Return the (x, y) coordinate for the center point of the cell that contains the specified text.  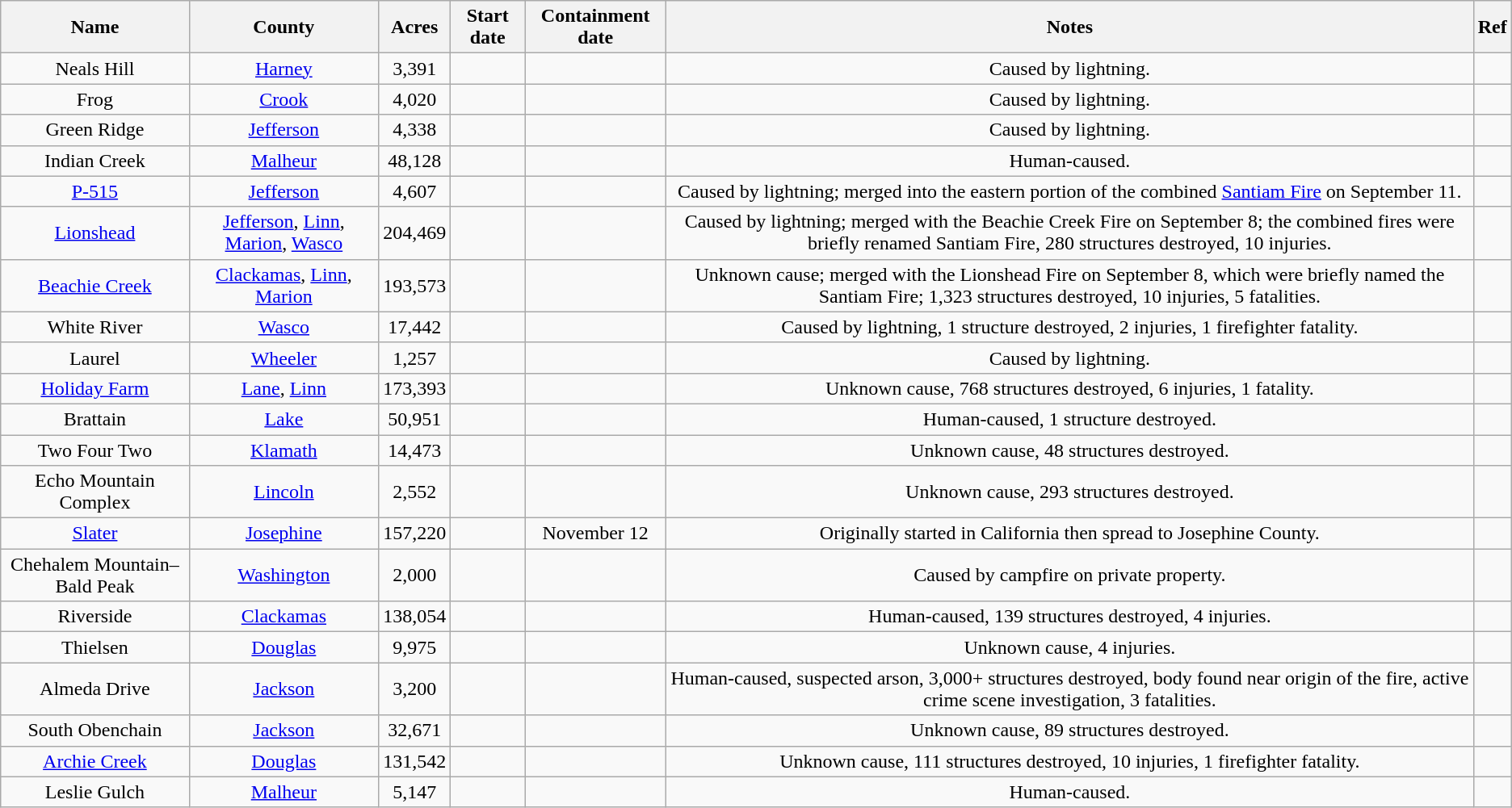
4,338 (415, 130)
Indian Creek (95, 161)
Riverside (95, 617)
Almeda Drive (95, 689)
Brattain (95, 419)
Lake (284, 419)
138,054 (415, 617)
Lane, Linn (284, 388)
Ref (1493, 27)
Name (95, 27)
Start date (488, 27)
3,391 (415, 69)
P-515 (95, 191)
Caused by lightning; merged into the eastern portion of the combined Santiam Fire on September 11. (1070, 191)
2,000 (415, 575)
Caused by lightning, 1 structure destroyed, 2 injuries, 1 firefighter fatality. (1070, 327)
1,257 (415, 358)
Laurel (95, 358)
50,951 (415, 419)
193,573 (415, 286)
Lionshead (95, 232)
Chehalem Mountain–Bald Peak (95, 575)
Echo Mountain Complex (95, 492)
Clackamas (284, 617)
Two Four Two (95, 450)
Clackamas, Linn, Marion (284, 286)
Klamath (284, 450)
14,473 (415, 450)
Leslie Gulch (95, 792)
173,393 (415, 388)
Containment date (596, 27)
South Obenchain (95, 731)
Harney (284, 69)
Unknown cause, 89 structures destroyed. (1070, 731)
Archie Creek (95, 761)
3,200 (415, 689)
Neals Hill (95, 69)
17,442 (415, 327)
32,671 (415, 731)
Josephine (284, 534)
204,469 (415, 232)
Caused by campfire on private property. (1070, 575)
Wheeler (284, 358)
9,975 (415, 647)
Human-caused, 1 structure destroyed. (1070, 419)
Unknown cause, 293 structures destroyed. (1070, 492)
Frog (95, 99)
Green Ridge (95, 130)
Human-caused, 139 structures destroyed, 4 injuries. (1070, 617)
Unknown cause, 48 structures destroyed. (1070, 450)
Human-caused, suspected arson, 3,000+ structures destroyed, body found near origin of the fire, active crime scene investigation, 3 fatalities. (1070, 689)
Holiday Farm (95, 388)
Beachie Creek (95, 286)
White River (95, 327)
Thielsen (95, 647)
Notes (1070, 27)
Unknown cause, 111 structures destroyed, 10 injuries, 1 firefighter fatality. (1070, 761)
2,552 (415, 492)
Crook (284, 99)
Originally started in California then spread to Josephine County. (1070, 534)
Wasco (284, 327)
Washington (284, 575)
Lincoln (284, 492)
4,607 (415, 191)
4,020 (415, 99)
157,220 (415, 534)
Jefferson, Linn, Marion, Wasco (284, 232)
48,128 (415, 161)
Acres (415, 27)
131,542 (415, 761)
Unknown cause, 768 structures destroyed, 6 injuries, 1 fatality. (1070, 388)
5,147 (415, 792)
November 12 (596, 534)
County (284, 27)
Slater (95, 534)
Unknown cause, 4 injuries. (1070, 647)
